Find where the given text appears and provide that cell's center as (X, Y) coordinate. 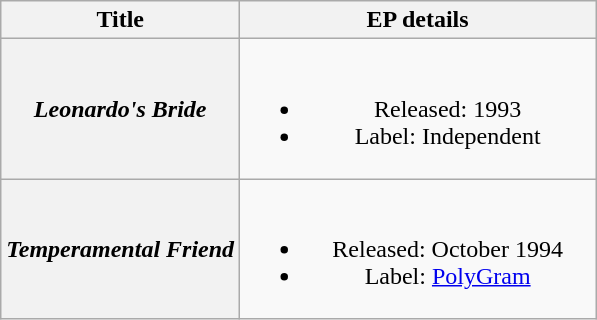
EP details (418, 20)
Title (120, 20)
Leonardo's Bride (120, 109)
Temperamental Friend (120, 249)
Released: 1993Label: Independent (418, 109)
Released: October 1994Label: PolyGram (418, 249)
